Search for the cell housing the specified text and yield its [x, y] center coordinate. 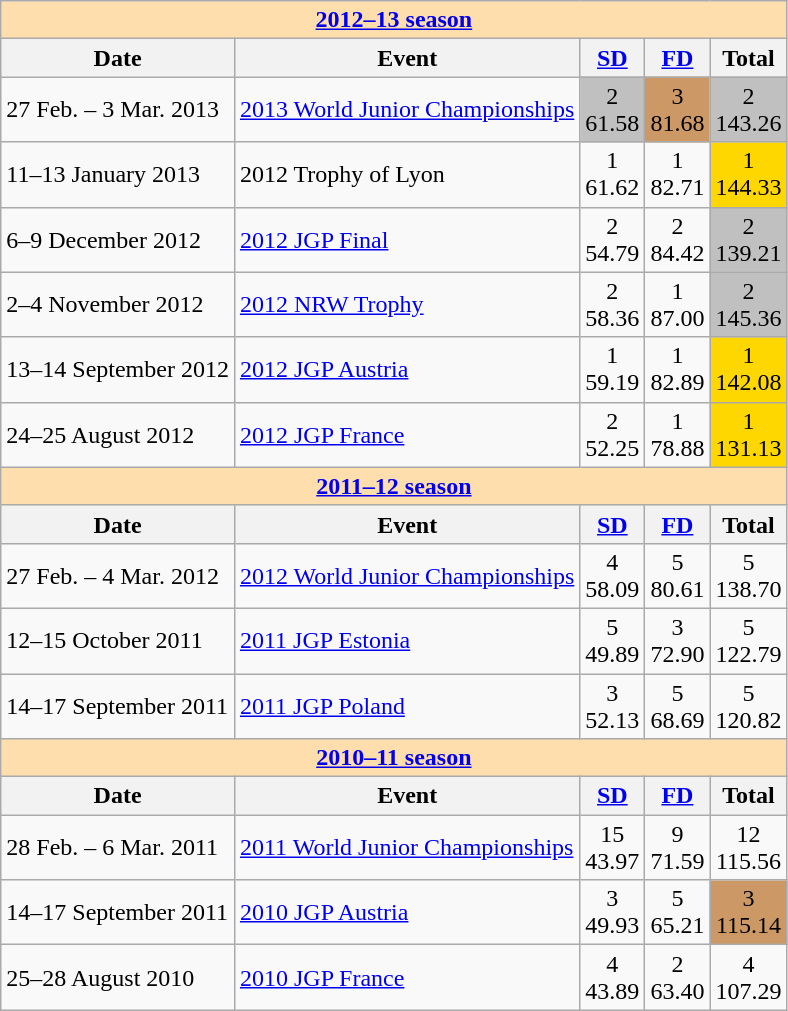
1 142.08 [748, 370]
2011 World Junior Championships [406, 848]
2011 JGP Estonia [406, 640]
1 82.71 [678, 174]
27 Feb. – 3 Mar. 2013 [118, 110]
1 82.89 [678, 370]
2 61.58 [612, 110]
5 138.70 [748, 576]
2012 JGP Final [406, 240]
4 107.29 [748, 978]
9 71.59 [678, 848]
2012 JGP France [406, 434]
2011 JGP Poland [406, 706]
5 80.61 [678, 576]
2 58.36 [612, 304]
11–13 January 2013 [118, 174]
2 139.21 [748, 240]
2012 NRW Trophy [406, 304]
3 115.14 [748, 912]
2 54.79 [612, 240]
2013 World Junior Championships [406, 110]
25–28 August 2010 [118, 978]
2 52.25 [612, 434]
15 43.97 [612, 848]
5 65.21 [678, 912]
6–9 December 2012 [118, 240]
4 43.89 [612, 978]
2 63.40 [678, 978]
1 59.19 [612, 370]
1 61.62 [612, 174]
4 58.09 [612, 576]
3 72.90 [678, 640]
1 87.00 [678, 304]
2 84.42 [678, 240]
28 Feb. – 6 Mar. 2011 [118, 848]
24–25 August 2012 [118, 434]
12–15 October 2011 [118, 640]
2 145.36 [748, 304]
3 81.68 [678, 110]
2–4 November 2012 [118, 304]
2012 JGP Austria [406, 370]
5 120.82 [748, 706]
5 49.89 [612, 640]
12 115.56 [748, 848]
3 52.13 [612, 706]
2010 JGP Austria [406, 912]
1 144.33 [748, 174]
2011–12 season [394, 486]
5 68.69 [678, 706]
5 122.79 [748, 640]
13–14 September 2012 [118, 370]
1 78.88 [678, 434]
1 131.13 [748, 434]
2 143.26 [748, 110]
3 49.93 [612, 912]
2012 Trophy of Lyon [406, 174]
27 Feb. – 4 Mar. 2012 [118, 576]
2012–13 season [394, 20]
2012 World Junior Championships [406, 576]
2010 JGP France [406, 978]
2010–11 season [394, 758]
